For the text-containing cell, return its midpoint in [x, y] coordinate format. 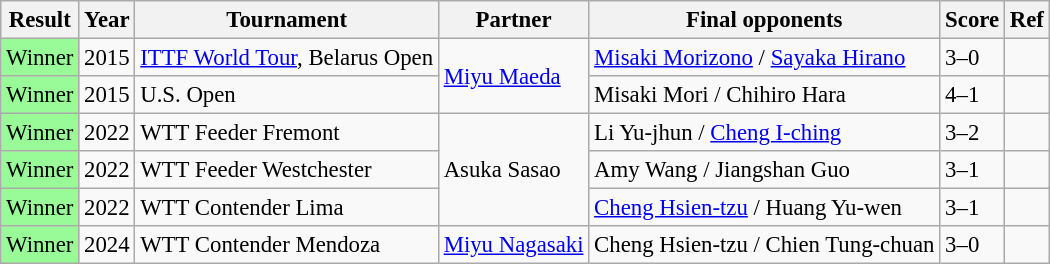
Misaki Morizono / Sayaka Hirano [764, 58]
WTT Contender Lima [286, 208]
Score [972, 20]
Li Yu-jhun / Cheng I-ching [764, 133]
3–2 [972, 133]
Miyu Nagasaki [513, 245]
U.S. Open [286, 95]
WTT Contender Mendoza [286, 245]
2024 [107, 245]
Partner [513, 20]
ITTF World Tour, Belarus Open [286, 58]
Tournament [286, 20]
Asuka Sasao [513, 170]
Ref [1026, 20]
Cheng Hsien-tzu / Chien Tung-chuan [764, 245]
Cheng Hsien-tzu / Huang Yu-wen [764, 208]
WTT Feeder Westchester [286, 170]
Amy Wang / Jiangshan Guo [764, 170]
Result [40, 20]
4–1 [972, 95]
WTT Feeder Fremont [286, 133]
Year [107, 20]
Final opponents [764, 20]
Miyu Maeda [513, 76]
Misaki Mori / Chihiro Hara [764, 95]
